Extract the [x, y] coordinate from the center of the cell holding the provided text.  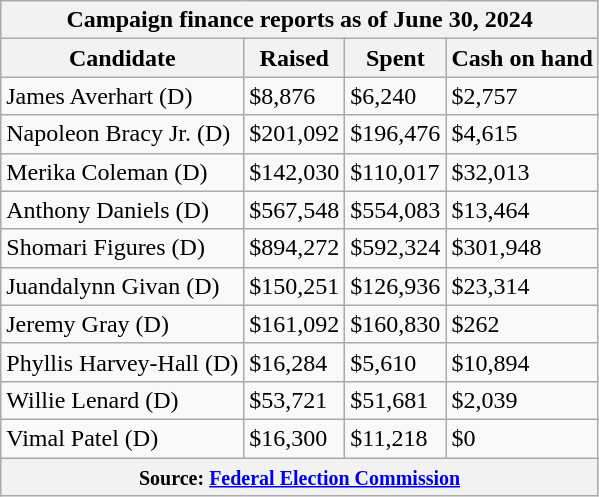
$567,548 [294, 210]
$32,013 [522, 172]
Phyllis Harvey-Hall (D) [122, 362]
$554,083 [396, 210]
$13,464 [522, 210]
$4,615 [522, 134]
$592,324 [396, 248]
$51,681 [396, 400]
$6,240 [396, 96]
Cash on hand [522, 58]
$2,039 [522, 400]
$142,030 [294, 172]
$23,314 [522, 286]
Candidate [122, 58]
Shomari Figures (D) [122, 248]
$150,251 [294, 286]
$126,936 [396, 286]
Jeremy Gray (D) [122, 324]
Raised [294, 58]
$894,272 [294, 248]
$201,092 [294, 134]
Campaign finance reports as of June 30, 2024 [300, 20]
$10,894 [522, 362]
$2,757 [522, 96]
$161,092 [294, 324]
$110,017 [396, 172]
$301,948 [522, 248]
$262 [522, 324]
Spent [396, 58]
$16,284 [294, 362]
$196,476 [396, 134]
Willie Lenard (D) [122, 400]
James Averhart (D) [122, 96]
$8,876 [294, 96]
$5,610 [396, 362]
$53,721 [294, 400]
Napoleon Bracy Jr. (D) [122, 134]
Merika Coleman (D) [122, 172]
$11,218 [396, 438]
$0 [522, 438]
Vimal Patel (D) [122, 438]
Anthony Daniels (D) [122, 210]
$160,830 [396, 324]
Juandalynn Givan (D) [122, 286]
$16,300 [294, 438]
Source: Federal Election Commission [300, 477]
